Detect which cell encompasses the target text, then output its [x, y] center coordinate. 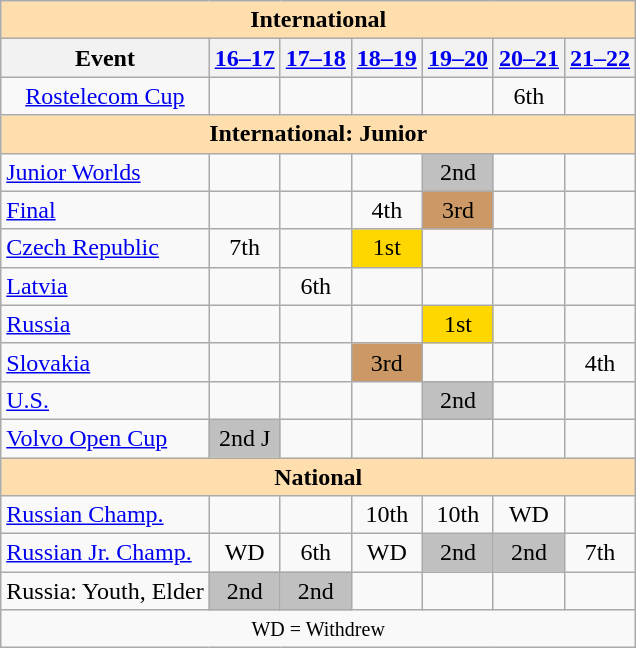
2nd J [244, 438]
17–18 [316, 58]
Event [105, 58]
WD = Withdrew [318, 629]
Latvia [105, 286]
Rostelecom Cup [105, 96]
National [318, 477]
Russia [105, 324]
Czech Republic [105, 248]
Junior Worlds [105, 172]
18–19 [386, 58]
International [318, 20]
Volvo Open Cup [105, 438]
Russia: Youth, Elder [105, 591]
International: Junior [318, 134]
Russian Jr. Champ. [105, 553]
19–20 [458, 58]
20–21 [528, 58]
Russian Champ. [105, 515]
16–17 [244, 58]
21–22 [600, 58]
Slovakia [105, 362]
U.S. [105, 400]
Final [105, 210]
